Identify which cell holds the provided text, then report its [X, Y] central coordinate. 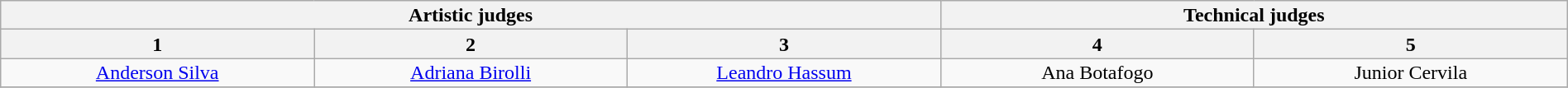
5 [1411, 44]
4 [1097, 44]
2 [471, 44]
Technical judges [1254, 15]
Junior Cervila [1411, 72]
Anderson Silva [157, 72]
Artistic judges [471, 15]
Ana Botafogo [1097, 72]
Adriana Birolli [471, 72]
1 [157, 44]
Leandro Hassum [784, 72]
3 [784, 44]
